For the text-containing cell, return its midpoint in [x, y] coordinate format. 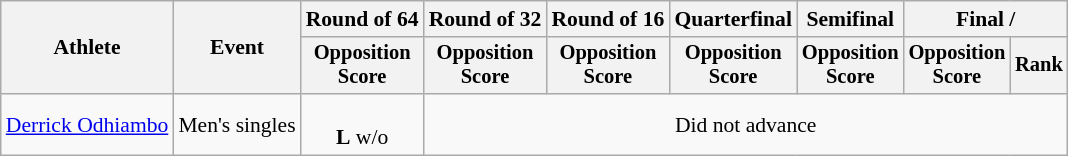
Rank [1039, 66]
Round of 16 [608, 19]
Did not advance [746, 124]
Men's singles [236, 124]
Round of 32 [486, 19]
Athlete [88, 48]
Round of 64 [362, 19]
Semifinal [850, 19]
Quarterfinal [733, 19]
Event [236, 48]
Derrick Odhiambo [88, 124]
L w/o [362, 124]
Final / [986, 19]
